Pinpoint the cell where the given text exists, returning its [x, y] midpoint coordinate. 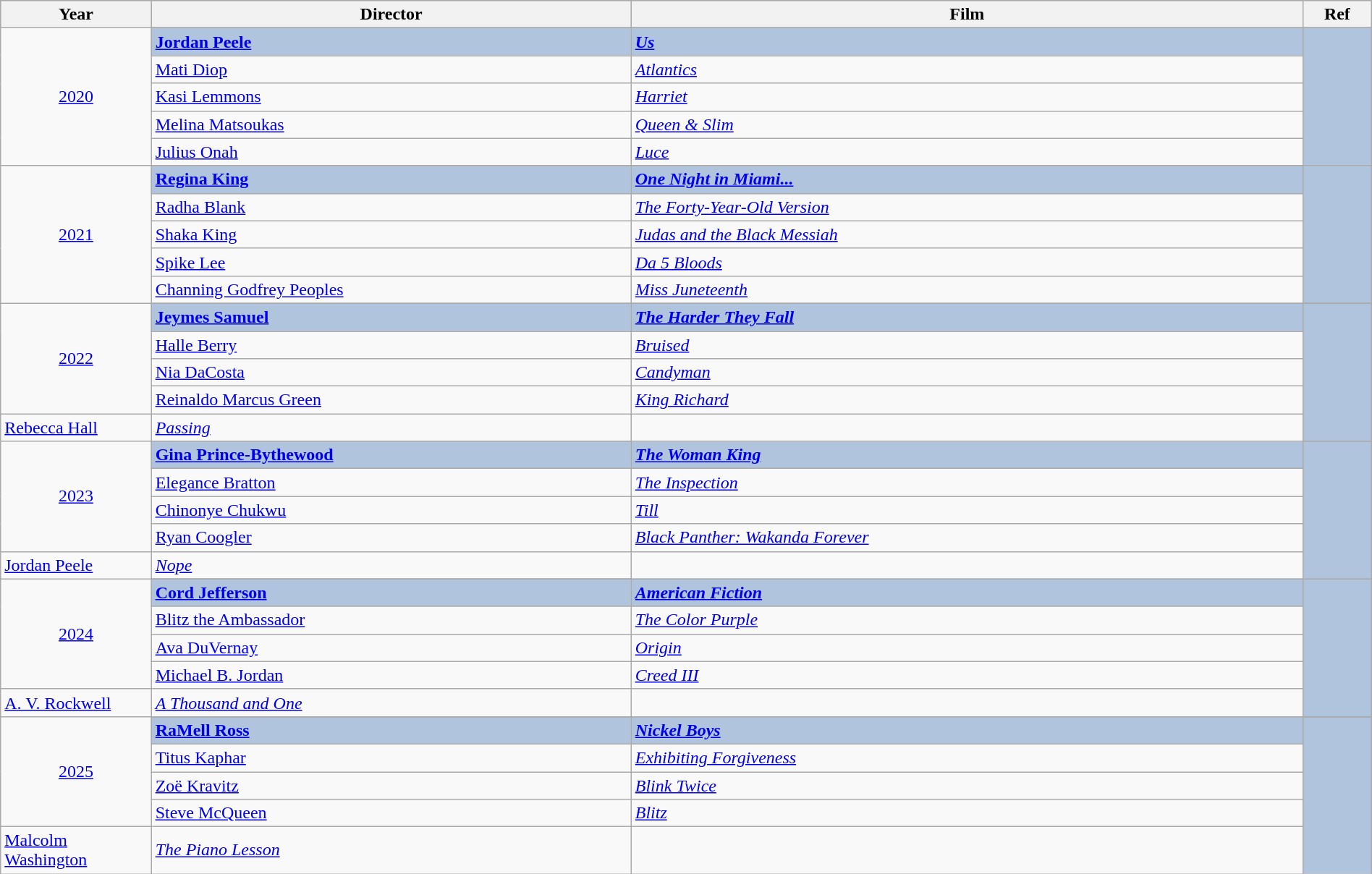
Rebecca Hall [76, 428]
One Night in Miami... [967, 179]
Jeymes Samuel [391, 317]
Radha Blank [391, 207]
Director [391, 14]
King Richard [967, 400]
The Inspection [967, 483]
The Harder They Fall [967, 317]
Judas and the Black Messiah [967, 234]
Nope [391, 565]
Channing Godfrey Peoples [391, 289]
2023 [76, 496]
Blitz [967, 813]
Zoë Kravitz [391, 785]
Nickel Boys [967, 730]
Ref [1337, 14]
2022 [76, 358]
A Thousand and One [391, 703]
Gina Prince-Bythewood [391, 455]
Year [76, 14]
Julius Onah [391, 152]
The Woman King [967, 455]
2020 [76, 97]
2021 [76, 234]
Miss Juneteenth [967, 289]
Cord Jefferson [391, 593]
Harriet [967, 97]
Titus Kaphar [391, 758]
Ryan Coogler [391, 538]
The Piano Lesson [391, 851]
Chinonye Chukwu [391, 510]
2025 [76, 771]
Michael B. Jordan [391, 675]
Mati Diop [391, 69]
Nia DaCosta [391, 373]
Queen & Slim [967, 124]
American Fiction [967, 593]
2024 [76, 634]
Film [967, 14]
Ava DuVernay [391, 648]
Bruised [967, 345]
Exhibiting Forgiveness [967, 758]
Spike Lee [391, 262]
Blink Twice [967, 785]
Halle Berry [391, 345]
Atlantics [967, 69]
Passing [391, 428]
Reinaldo Marcus Green [391, 400]
Malcolm Washington [76, 851]
Steve McQueen [391, 813]
Black Panther: Wakanda Forever [967, 538]
Shaka King [391, 234]
Creed III [967, 675]
Elegance Bratton [391, 483]
Kasi Lemmons [391, 97]
Da 5 Bloods [967, 262]
Origin [967, 648]
The Forty-Year-Old Version [967, 207]
Regina King [391, 179]
The Color Purple [967, 620]
Melina Matsoukas [391, 124]
Luce [967, 152]
RaMell Ross [391, 730]
Blitz the Ambassador [391, 620]
Us [967, 42]
A. V. Rockwell [76, 703]
Candyman [967, 373]
Till [967, 510]
